Locate the cell with the specified text and output its [X, Y] center coordinate. 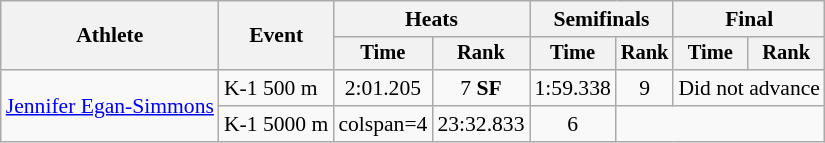
Heats [431, 19]
Athlete [110, 36]
9 [645, 88]
Jennifer Egan-Simmons [110, 106]
Event [276, 36]
23:32.833 [480, 124]
2:01.205 [382, 88]
6 [573, 124]
colspan=4 [382, 124]
K-1 5000 m [276, 124]
1:59.338 [573, 88]
K-1 500 m [276, 88]
Semifinals [602, 19]
Final [749, 19]
7 SF [480, 88]
Did not advance [749, 88]
